From the cell containing the given text, extract its center point as [x, y] coordinate. 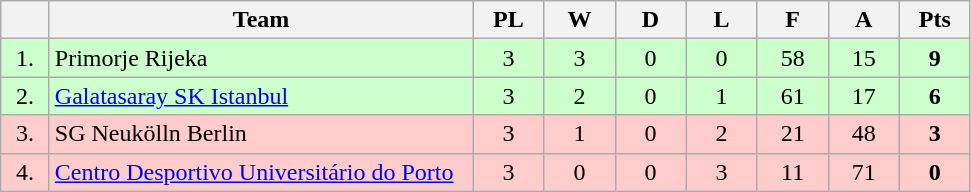
48 [864, 134]
71 [864, 172]
17 [864, 96]
61 [792, 96]
Pts [934, 20]
D [650, 20]
15 [864, 58]
SG Neukölln Berlin [261, 134]
Primorje Rijeka [261, 58]
3. [26, 134]
F [792, 20]
11 [792, 172]
A [864, 20]
6 [934, 96]
PL [508, 20]
Galatasaray SK Istanbul [261, 96]
9 [934, 58]
58 [792, 58]
2. [26, 96]
21 [792, 134]
W [580, 20]
1. [26, 58]
4. [26, 172]
Centro Desportivo Universitário do Porto [261, 172]
L [722, 20]
Team [261, 20]
